Locate the cell with the specified text and output its (x, y) center coordinate. 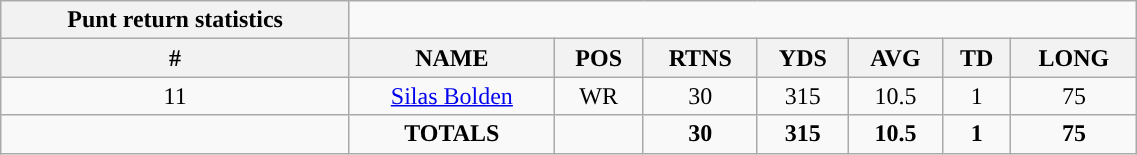
WR (598, 96)
Punt return statistics (176, 20)
TD (977, 58)
YDS (802, 58)
AVG (895, 58)
11 (176, 96)
TOTALS (452, 134)
RTNS (700, 58)
LONG (1074, 58)
Silas Bolden (452, 96)
POS (598, 58)
# (176, 58)
NAME (452, 58)
